Determine the [x, y] coordinate at the center of the cell enclosing the given text.  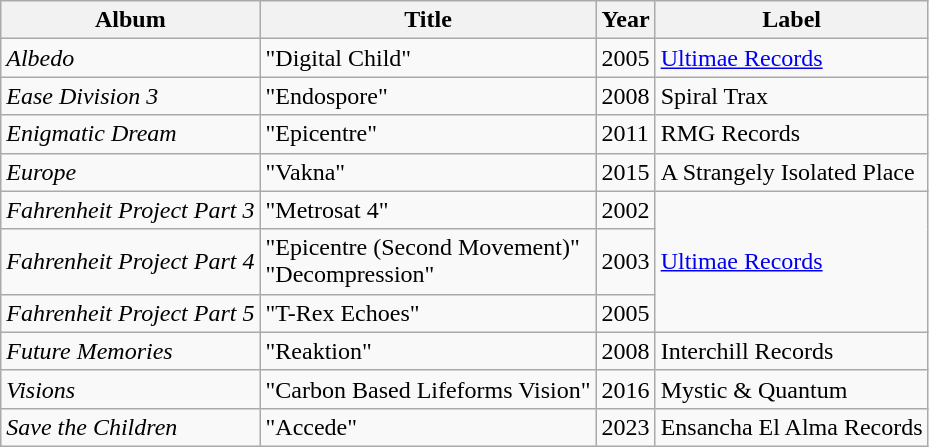
Fahrenheit Project Part 3 [130, 210]
A Strangely Isolated Place [792, 172]
Interchill Records [792, 351]
"Epicentre" [428, 134]
2016 [626, 389]
"Metrosat 4" [428, 210]
Fahrenheit Project Part 5 [130, 313]
Albedo [130, 58]
"T-Rex Echoes" [428, 313]
"Digital Child" [428, 58]
2015 [626, 172]
Mystic & Quantum [792, 389]
Album [130, 20]
Visions [130, 389]
2023 [626, 427]
"Vakna" [428, 172]
"Carbon Based Lifeforms Vision" [428, 389]
"Reaktion" [428, 351]
Year [626, 20]
Ensancha El Alma Records [792, 427]
RMG Records [792, 134]
Spiral Trax [792, 96]
2002 [626, 210]
"Accede" [428, 427]
Europe [130, 172]
"Endospore" [428, 96]
Fahrenheit Project Part 4 [130, 262]
Ease Division 3 [130, 96]
"Epicentre (Second Movement)""Decompression" [428, 262]
Future Memories [130, 351]
Title [428, 20]
2003 [626, 262]
Enigmatic Dream [130, 134]
Label [792, 20]
Save the Children [130, 427]
2011 [626, 134]
